Provide the [X, Y] coordinate of the cell's center where the given text is located.  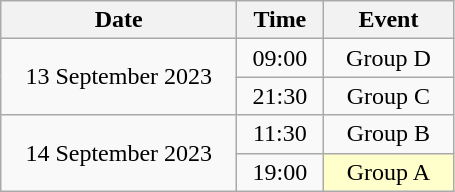
Group D [388, 58]
Date [119, 20]
19:00 [280, 172]
Group B [388, 134]
Group A [388, 172]
09:00 [280, 58]
Event [388, 20]
Group C [388, 96]
13 September 2023 [119, 77]
21:30 [280, 96]
Time [280, 20]
11:30 [280, 134]
14 September 2023 [119, 153]
